Provide the [x, y] coordinate of the cell's center where the given text is located.  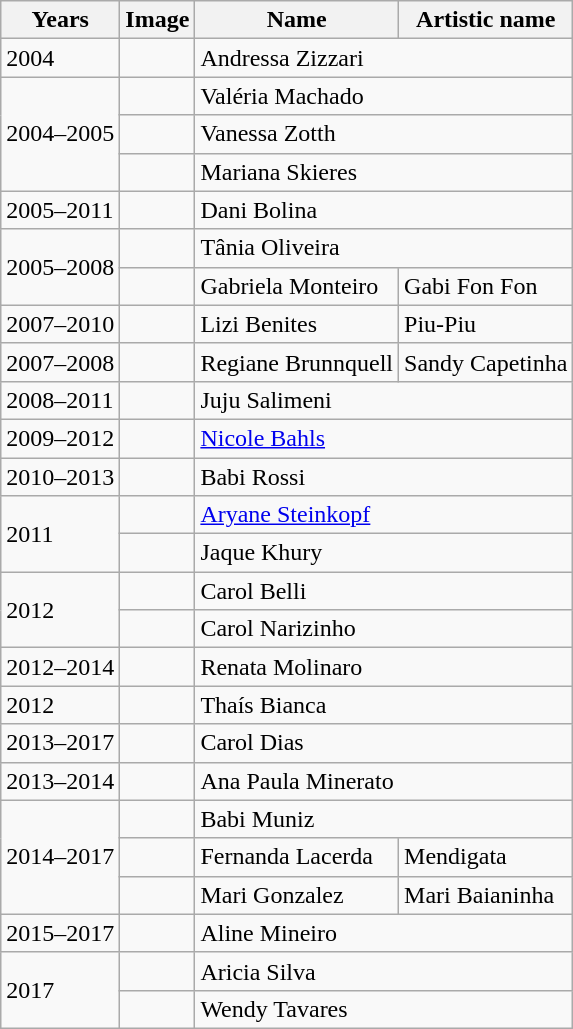
Mari Gonzalez [297, 895]
2007–2010 [60, 324]
Carol Belli [384, 591]
Ana Paula Minerato [384, 781]
Image [158, 20]
Fernanda Lacerda [297, 857]
Aricia Silva [384, 971]
2009–2012 [60, 438]
Carol Dias [384, 743]
2012–2014 [60, 667]
2013–2014 [60, 781]
2005–2011 [60, 210]
2008–2011 [60, 400]
Mendigata [486, 857]
Babi Rossi [384, 477]
Artistic name [486, 20]
Babi Muniz [384, 819]
2013–2017 [60, 743]
2007–2008 [60, 362]
Sandy Capetinha [486, 362]
Aline Mineiro [384, 933]
Carol Narizinho [384, 629]
Vanessa Zotth [384, 134]
Andressa Zizzari [384, 58]
Juju Salimeni [384, 400]
Lizi Benites [297, 324]
Tânia Oliveira [384, 248]
2015–2017 [60, 933]
Mari Baianinha [486, 895]
2010–2013 [60, 477]
Thaís Bianca [384, 705]
Piu-Piu [486, 324]
2011 [60, 534]
Jaque Khury [384, 553]
2017 [60, 990]
2004–2005 [60, 134]
Wendy Tavares [384, 1009]
Nicole Bahls [384, 438]
2014–2017 [60, 857]
Renata Molinaro [384, 667]
Regiane Brunnquell [297, 362]
Gabi Fon Fon [486, 286]
Gabriela Monteiro [297, 286]
Valéria Machado [384, 96]
Name [297, 20]
2005–2008 [60, 267]
Aryane Steinkopf [384, 515]
2004 [60, 58]
Mariana Skieres [384, 172]
Years [60, 20]
Dani Bolina [384, 210]
